Extract the (x, y) coordinate from the center of the cell holding the provided text.  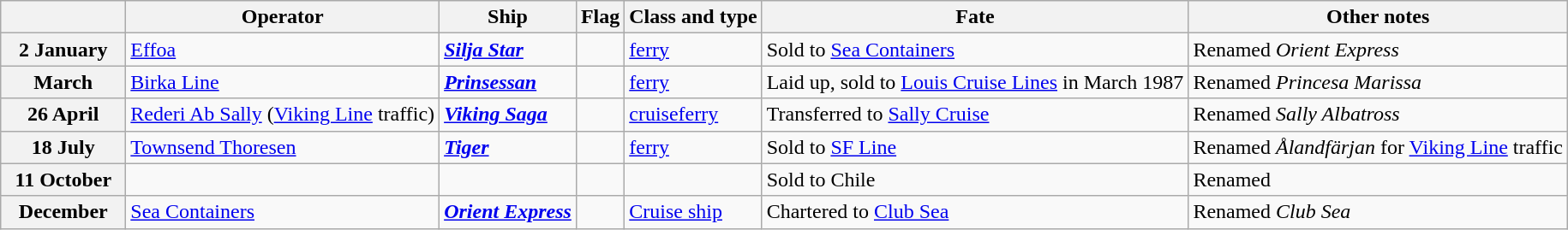
Effoa (283, 50)
Renamed Ålandfärjan for Viking Line traffic (1378, 147)
Sea Containers (283, 212)
cruiseferry (693, 115)
Prinsessan (508, 82)
December (63, 212)
Ship (508, 17)
Fate (975, 17)
Orient Express (508, 212)
Renamed Sally Albatross (1378, 115)
Sold to Sea Containers (975, 50)
Birka Line (283, 82)
Transferred to Sally Cruise (975, 115)
Silja Star (508, 50)
Flag (600, 17)
Cruise ship (693, 212)
Renamed Club Sea (1378, 212)
11 October (63, 180)
18 July (63, 147)
Townsend Thoresen (283, 147)
Chartered to Club Sea (975, 212)
Other notes (1378, 17)
Operator (283, 17)
Renamed Princesa Marissa (1378, 82)
Renamed (1378, 180)
26 April (63, 115)
Renamed Orient Express (1378, 50)
March (63, 82)
2 January (63, 50)
Sold to SF Line (975, 147)
Viking Saga (508, 115)
Class and type (693, 17)
Sold to Chile (975, 180)
Laid up, sold to Louis Cruise Lines in March 1987 (975, 82)
Tiger (508, 147)
Rederi Ab Sally (Viking Line traffic) (283, 115)
